Locate the cell with the specified text and output its (X, Y) center coordinate. 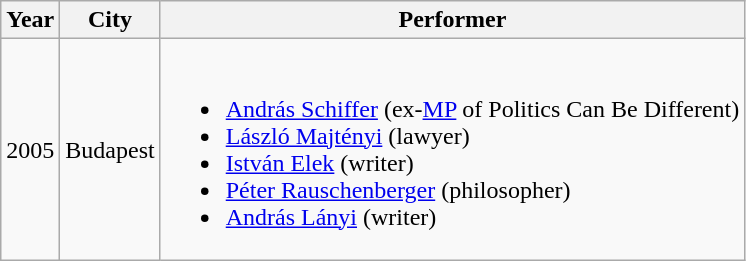
2005 (30, 150)
Performer (452, 20)
City (110, 20)
Budapest (110, 150)
Year (30, 20)
